Determine the [x, y] coordinate at the center of the cell enclosing the given text.  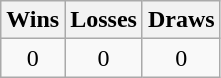
Draws [181, 20]
Wins [33, 20]
Losses [104, 20]
